Find where the given text appears and provide that cell's center as (x, y) coordinate. 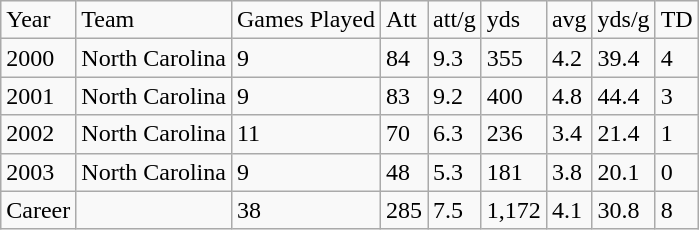
3.8 (569, 172)
9.3 (455, 58)
1 (676, 134)
att/g (455, 20)
Team (154, 20)
181 (514, 172)
3 (676, 96)
48 (404, 172)
30.8 (624, 210)
yds (514, 20)
20.1 (624, 172)
0 (676, 172)
4.2 (569, 58)
38 (306, 210)
2002 (38, 134)
4 (676, 58)
2003 (38, 172)
400 (514, 96)
8 (676, 210)
21.4 (624, 134)
9.2 (455, 96)
Career (38, 210)
84 (404, 58)
285 (404, 210)
2000 (38, 58)
4.8 (569, 96)
5.3 (455, 172)
avg (569, 20)
Games Played (306, 20)
236 (514, 134)
1,172 (514, 210)
Att (404, 20)
39.4 (624, 58)
11 (306, 134)
44.4 (624, 96)
6.3 (455, 134)
2001 (38, 96)
7.5 (455, 210)
TD (676, 20)
3.4 (569, 134)
70 (404, 134)
355 (514, 58)
83 (404, 96)
4.1 (569, 210)
yds/g (624, 20)
Year (38, 20)
